Locate the cell with the specified text and output its (X, Y) center coordinate. 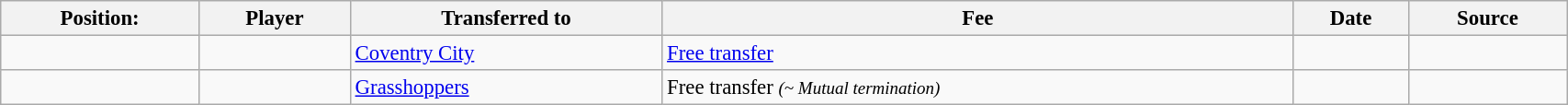
Source (1487, 18)
Grasshoppers (505, 87)
Free transfer (977, 53)
Date (1350, 18)
Player (274, 18)
Coventry City (505, 53)
Transferred to (505, 18)
Fee (977, 18)
Position: (100, 18)
Free transfer (~ Mutual termination) (977, 87)
